Detect which cell encompasses the target text, then output its (X, Y) center coordinate. 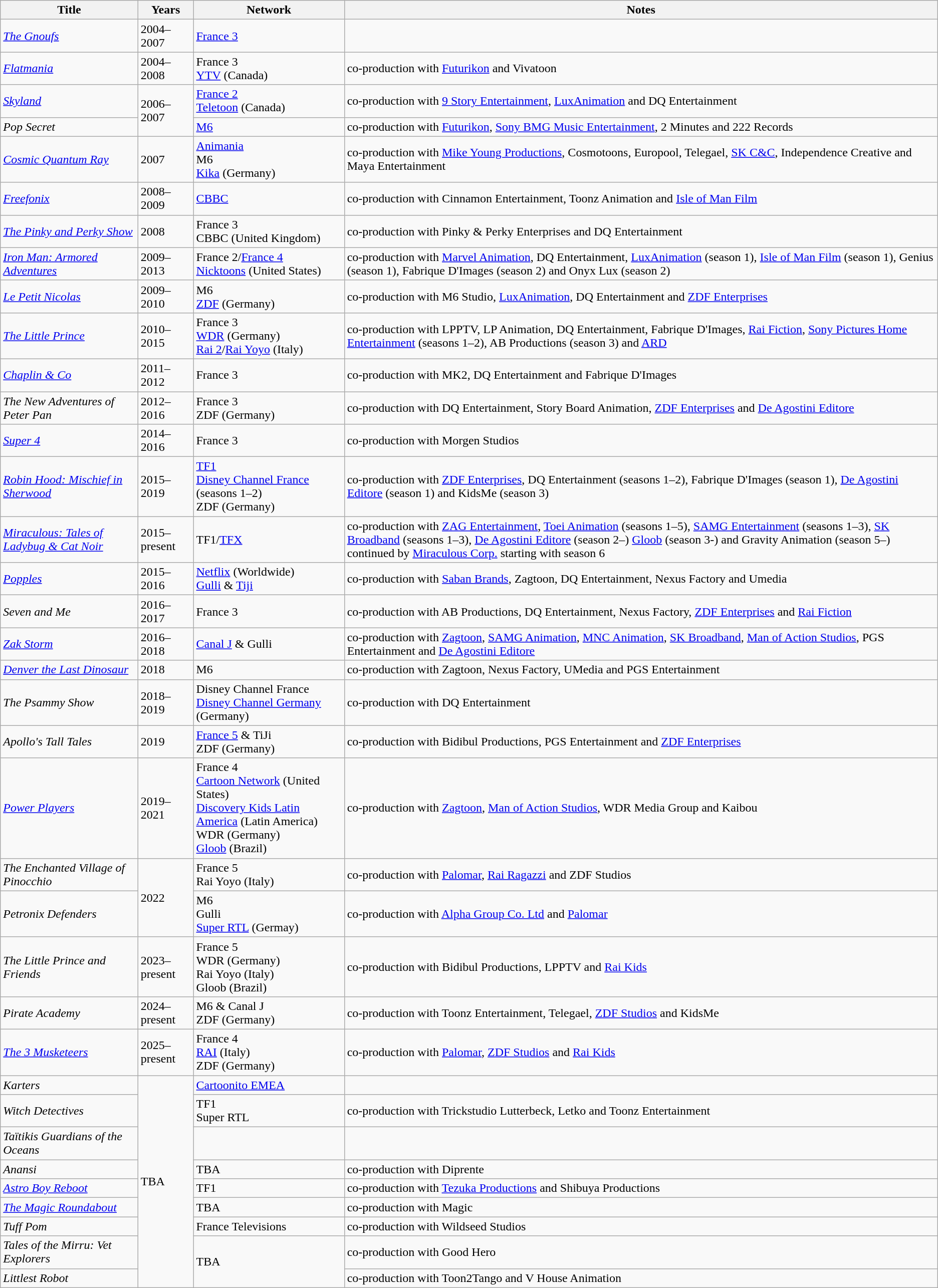
Pirate Academy (69, 1013)
2010–2015 (165, 336)
TF1Super RTL (269, 1111)
Tuff Pom (69, 1226)
Cosmic Quantum Ray (69, 159)
The New Adventures of Peter Pan (69, 408)
2004–2008 (165, 68)
co-production with Bidibul Productions, LPPTV and Rai Kids (641, 967)
co-production with Tezuka Productions and Shibuya Productions (641, 1188)
2009–2013 (165, 264)
2007 (165, 159)
co-production with AB Productions, DQ Entertainment, Nexus Factory, ZDF Enterprises and Rai Fiction (641, 611)
co-production with M6 Studio, LuxAnimation, DQ Entertainment and ZDF Enterprises (641, 297)
Freefonix (69, 198)
Disney Channel FranceDisney Channel Germany (Germany) (269, 702)
co-production with Zagtoon, Man of Action Studios, WDR Media Group and Kaibou (641, 808)
2009–2010 (165, 297)
The Magic Roundabout (69, 1207)
Pop Secret (69, 127)
France 2Teletoon (Canada) (269, 101)
France 3YTV (Canada) (269, 68)
2022 (165, 898)
2025–present (165, 1052)
2015–present (165, 540)
TF1/TFX (269, 540)
France 3WDR (Germany)Rai 2/Rai Yoyo (Italy) (269, 336)
Power Players (69, 808)
co-production with Palomar, Rai Ragazzi and ZDF Studios (641, 875)
Witch Detectives (69, 1111)
co-production with Diprente (641, 1169)
Notes (641, 10)
2008–2009 (165, 198)
Chaplin & Co (69, 375)
2008 (165, 231)
France 5 & TiJiZDF (Germany) (269, 741)
co-production with Toonz Entertainment, Telegael, ZDF Studios and KidsMe (641, 1013)
Karters (69, 1085)
co-production with Toon2Tango and V House Animation (641, 1278)
co-production with Zagtoon, Nexus Factory, UMedia and PGS Entertainment (641, 670)
Robin Hood: Mischief in Sherwood (69, 487)
The Psammy Show (69, 702)
2015–2019 (165, 487)
co-production with Pinky & Perky Enterprises and DQ Entertainment (641, 231)
The Pinky and Perky Show (69, 231)
2018 (165, 670)
Seven and Me (69, 611)
Miraculous: Tales of Ladybug & Cat Noir (69, 540)
co-production with Futurikon and Vivatoon (641, 68)
Denver the Last Dinosaur (69, 670)
2018–2019 (165, 702)
The Little Prince (69, 336)
The Enchanted Village of Pinocchio (69, 875)
TF1 (269, 1188)
Apollo's Tall Tales (69, 741)
Canal J & Gulli (269, 644)
Cartoonito EMEA (269, 1085)
France 5WDR (Germany)Rai Yoyo (Italy)Gloob (Brazil) (269, 967)
Iron Man: Armored Adventures (69, 264)
Zak Storm (69, 644)
M6 & Canal JZDF (Germany) (269, 1013)
co-production with Morgen Studios (641, 441)
co-production with Cinnamon Entertainment, Toonz Animation and Isle of Man Film (641, 198)
Flatmania (69, 68)
France 4RAI (Italy)ZDF (Germany) (269, 1052)
co-production with Futurikon, Sony BMG Music Entertainment, 2 Minutes and 222 Records (641, 127)
France 3ZDF (Germany) (269, 408)
France 5Rai Yoyo (Italy) (269, 875)
co-production with Good Hero (641, 1252)
Le Petit Nicolas (69, 297)
France 3CBBC (United Kingdom) (269, 231)
Years (165, 10)
Tales of the Mirru: Vet Explorers (69, 1252)
AnimaniaM6Kika (Germany) (269, 159)
2019–2021 (165, 808)
Skyland (69, 101)
2019 (165, 741)
Netflix (Worldwide)Gulli & Tiji (269, 579)
Anansi (69, 1169)
co-production with Bidibul Productions, PGS Entertainment and ZDF Enterprises (641, 741)
co-production with Mike Young Productions, Cosmotoons, Europool, Telegael, SK C&C, Independence Creative and Maya Entertainment (641, 159)
co-production with Alpha Group Co. Ltd and Palomar (641, 914)
co-production with Wildseed Studios (641, 1226)
Littlest Robot (69, 1278)
2004–2007 (165, 36)
2016–2017 (165, 611)
Popples (69, 579)
Title (69, 10)
M6GulliSuper RTL (Germay) (269, 914)
The 3 Musketeers (69, 1052)
co-production with 9 Story Entertainment, LuxAnimation and DQ Entertainment (641, 101)
Network (269, 10)
2014–2016 (165, 441)
co-production with MK2, DQ Entertainment and Fabrique D'Images (641, 375)
2006–2007 (165, 110)
2012–2016 (165, 408)
Petronix Defenders (69, 914)
co-production with Zagtoon, SAMG Animation, MNC Animation, SK Broadband, Man of Action Studios, PGS Entertainment and De Agostini Editore (641, 644)
M6ZDF (Germany) (269, 297)
co-production with Trickstudio Lutterbeck, Letko and Toonz Entertainment (641, 1111)
2023–present (165, 967)
CBBC (269, 198)
co-production with Palomar, ZDF Studios and Rai Kids (641, 1052)
Astro Boy Reboot (69, 1188)
co-production with Magic (641, 1207)
co-production with DQ Entertainment, Story Board Animation, ZDF Enterprises and De Agostini Editore (641, 408)
Super 4 (69, 441)
The Gnoufs (69, 36)
2024–present (165, 1013)
The Little Prince and Friends (69, 967)
France 2/France 4Nicktoons (United States) (269, 264)
Taïtikis Guardians of the Oceans (69, 1143)
2011–2012 (165, 375)
France 4Cartoon Network (United States)Discovery Kids Latin America (Latin America)WDR (Germany)Gloob (Brazil) (269, 808)
2016–2018 (165, 644)
co-production with DQ Entertainment (641, 702)
TF1Disney Channel France (seasons 1–2)ZDF (Germany) (269, 487)
France Televisions (269, 1226)
2015–2016 (165, 579)
co-production with Saban Brands, Zagtoon, DQ Entertainment, Nexus Factory and Umedia (641, 579)
